Capture the cell that displays the provided text and extract its (x, y) central coordinate. 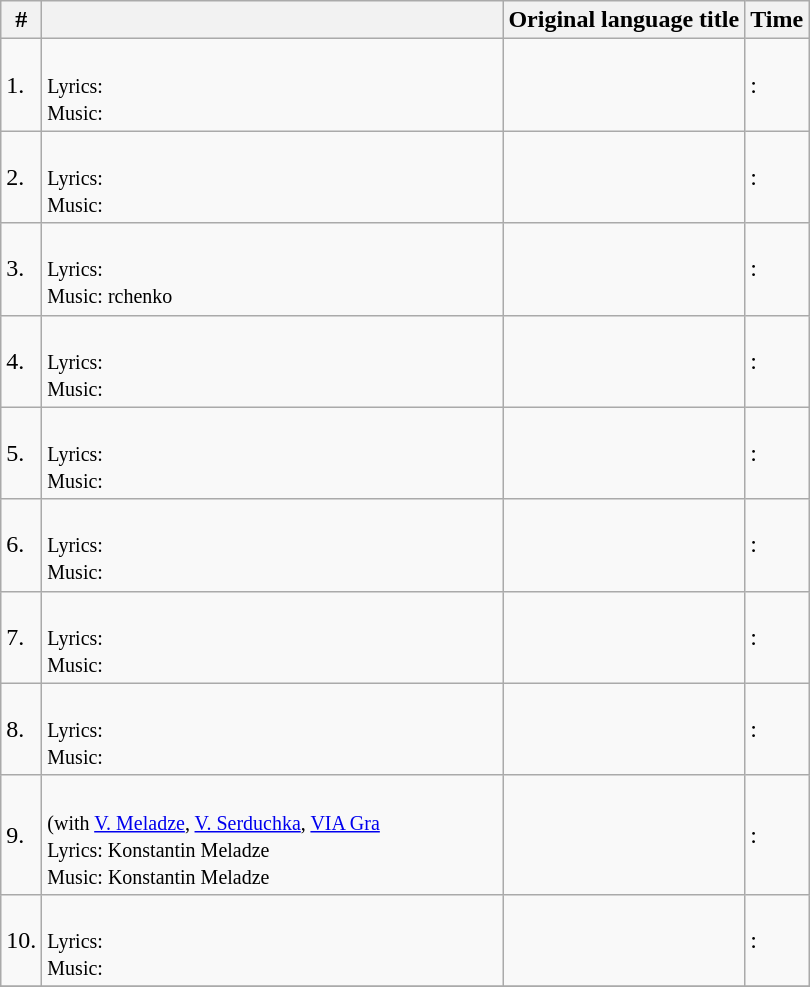
(with V. Meladze, V. Serduchka, VIA Gra Lyrics: Konstantin Meladze Music: Konstantin Meladze (272, 834)
7. (22, 637)
Time (777, 20)
3. (22, 269)
5. (22, 453)
8. (22, 729)
# (22, 20)
9. (22, 834)
4. (22, 361)
1. (22, 85)
10. (22, 940)
Lyrics: Music: rchenko (272, 269)
Original language title (624, 20)
6. (22, 545)
2. (22, 177)
